From the cell containing the given text, extract its center point as [x, y] coordinate. 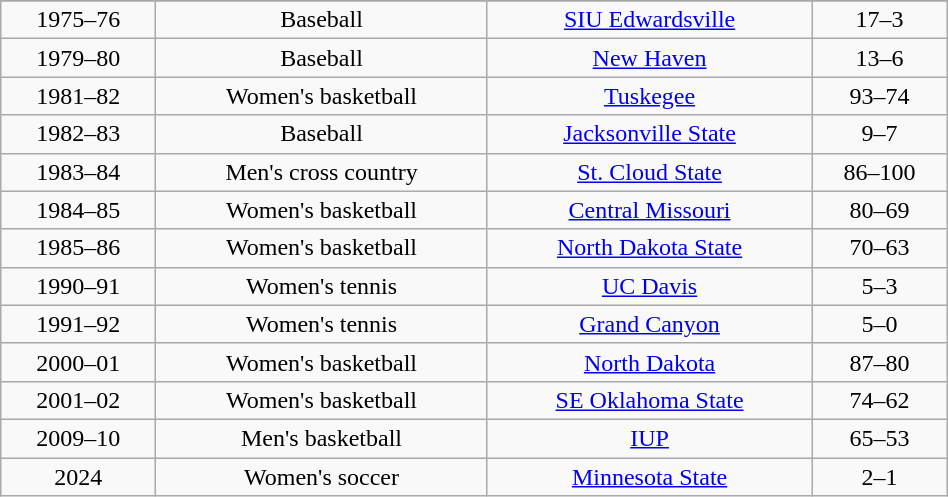
2024 [78, 477]
Men's cross country [322, 172]
Grand Canyon [649, 324]
1983–84 [78, 172]
1984–85 [78, 210]
13–6 [880, 58]
93–74 [880, 96]
1975–76 [78, 20]
SIU Edwardsville [649, 20]
70–63 [880, 248]
87–80 [880, 362]
5–3 [880, 286]
9–7 [880, 134]
Jacksonville State [649, 134]
1982–83 [78, 134]
Central Missouri [649, 210]
1991–92 [78, 324]
IUP [649, 438]
UC Davis [649, 286]
Women's soccer [322, 477]
North Dakota [649, 362]
1985–86 [78, 248]
65–53 [880, 438]
Tuskegee [649, 96]
2000–01 [78, 362]
1979–80 [78, 58]
80–69 [880, 210]
2–1 [880, 477]
New Haven [649, 58]
Men's basketball [322, 438]
St. Cloud State [649, 172]
5–0 [880, 324]
2009–10 [78, 438]
1990–91 [78, 286]
SE Oklahoma State [649, 400]
86–100 [880, 172]
17–3 [880, 20]
2001–02 [78, 400]
1981–82 [78, 96]
North Dakota State [649, 248]
74–62 [880, 400]
Minnesota State [649, 477]
